For the text-containing cell, return its midpoint in (X, Y) coordinate format. 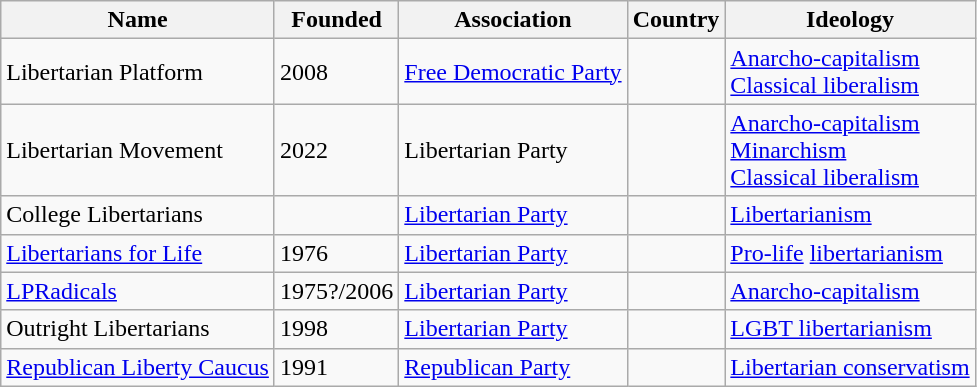
Libertarians for Life (138, 253)
LGBT libertarianism (850, 329)
College Libertarians (138, 215)
Country (676, 20)
Republican Party (513, 367)
Libertarian conservatism (850, 367)
Republican Liberty Caucus (138, 367)
Libertarian Platform (138, 72)
LPRadicals (138, 291)
1976 (336, 253)
Anarcho-capitalismMinarchismClassical liberalism (850, 150)
Outright Libertarians (138, 329)
1998 (336, 329)
Libertarianism (850, 215)
Anarcho-capitalism (850, 291)
2022 (336, 150)
Name (138, 20)
Pro-life libertarianism (850, 253)
2008 (336, 72)
Ideology (850, 20)
Association (513, 20)
Founded (336, 20)
Anarcho-capitalismClassical liberalism (850, 72)
1991 (336, 367)
Free Democratic Party (513, 72)
Libertarian Movement (138, 150)
1975?/2006 (336, 291)
